Pinpoint the cell where the given text exists, returning its (X, Y) midpoint coordinate. 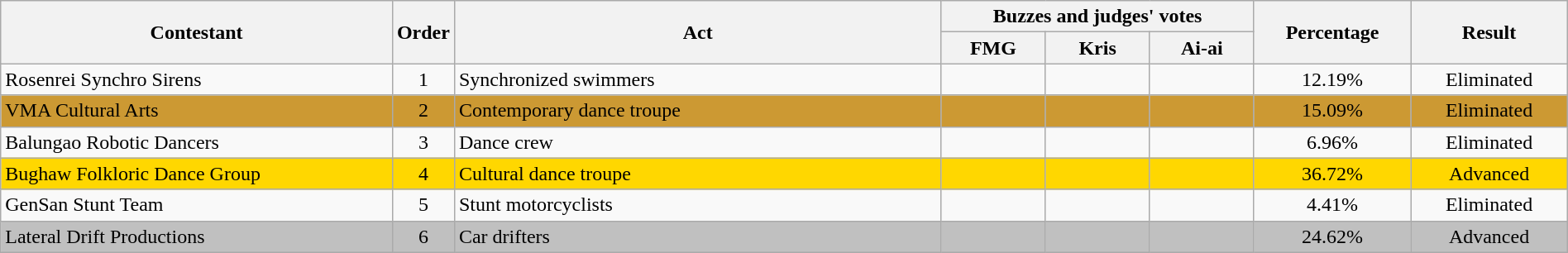
1 (423, 79)
Percentage (1331, 32)
Stunt motorcyclists (697, 205)
Contemporary dance troupe (697, 111)
Rosenrei Synchro Sirens (197, 79)
15.09% (1331, 111)
Lateral Drift Productions (197, 236)
12.19% (1331, 79)
Buzzes and judges' votes (1097, 17)
Ai-ai (1202, 48)
36.72% (1331, 174)
GenSan Stunt Team (197, 205)
24.62% (1331, 236)
5 (423, 205)
Dance crew (697, 142)
3 (423, 142)
Result (1489, 32)
4.41% (1331, 205)
Act (697, 32)
Cultural dance troupe (697, 174)
Kris (1097, 48)
Balungao Robotic Dancers (197, 142)
VMA Cultural Arts (197, 111)
6 (423, 236)
FMG (993, 48)
6.96% (1331, 142)
Order (423, 32)
4 (423, 174)
Contestant (197, 32)
Car drifters (697, 236)
2 (423, 111)
Bughaw Folkloric Dance Group (197, 174)
Synchronized swimmers (697, 79)
